Return the (x, y) coordinate for the center point of the cell that contains the specified text.  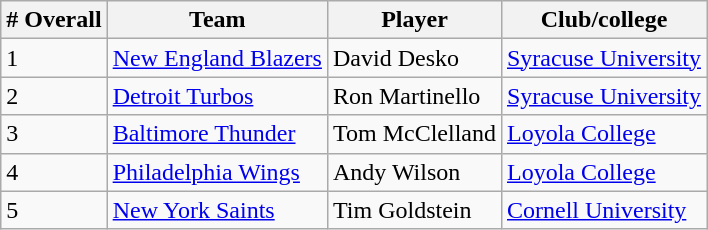
5 (54, 210)
David Desko (414, 58)
New England Blazers (217, 58)
Tom McClelland (414, 134)
# Overall (54, 20)
Team (217, 20)
Ron Martinello (414, 96)
Cornell University (604, 210)
New York Saints (217, 210)
Baltimore Thunder (217, 134)
Detroit Turbos (217, 96)
1 (54, 58)
3 (54, 134)
Club/college (604, 20)
Player (414, 20)
4 (54, 172)
Philadelphia Wings (217, 172)
Tim Goldstein (414, 210)
Andy Wilson (414, 172)
2 (54, 96)
